Provide the [X, Y] coordinate of the cell's center where the given text is located.  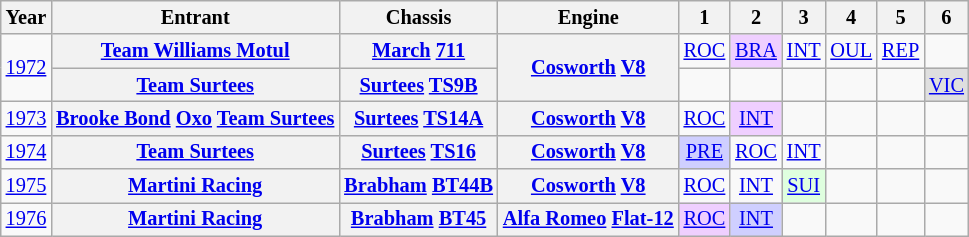
PRE [705, 152]
SUI [804, 186]
Surtees TS9B [418, 85]
Brabham BT45 [418, 219]
March 711 [418, 51]
REP [900, 51]
1975 [26, 186]
Chassis [418, 17]
6 [946, 17]
BRA [756, 51]
1972 [26, 68]
3 [804, 17]
Engine [588, 17]
Brooke Bond Oxo Team Surtees [195, 118]
1976 [26, 219]
Surtees TS16 [418, 152]
1973 [26, 118]
5 [900, 17]
2 [756, 17]
VIC [946, 85]
OUL [851, 51]
Year [26, 17]
Team Williams Motul [195, 51]
Entrant [195, 17]
Alfa Romeo Flat-12 [588, 219]
Surtees TS14A [418, 118]
Brabham BT44B [418, 186]
1 [705, 17]
4 [851, 17]
1974 [26, 152]
